Return the [x, y] coordinate for the center point of the cell that contains the specified text.  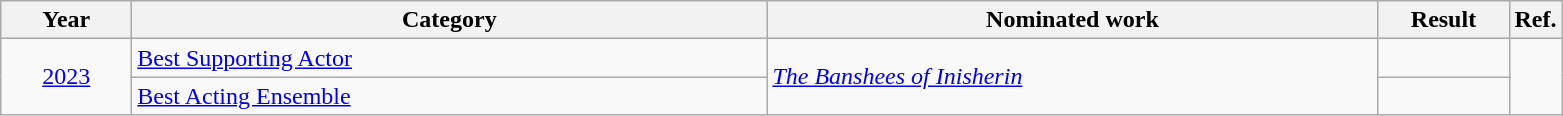
The Banshees of Inisherin [1072, 77]
Year [66, 20]
Best Acting Ensemble [450, 96]
Category [450, 20]
Best Supporting Actor [450, 58]
Nominated work [1072, 20]
Result [1444, 20]
Ref. [1536, 20]
2023 [66, 77]
